Pinpoint the cell where the given text exists, returning its [X, Y] midpoint coordinate. 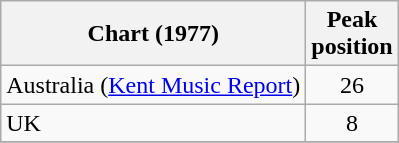
Peakposition [352, 34]
UK [154, 123]
26 [352, 85]
Australia (Kent Music Report) [154, 85]
Chart (1977) [154, 34]
8 [352, 123]
